Return the (X, Y) coordinate for the center point of the cell that contains the specified text.  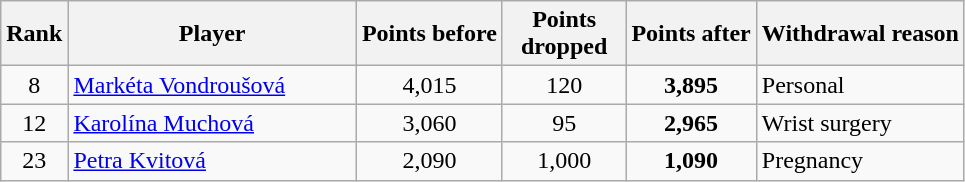
Points after (691, 34)
Personal (860, 85)
Pregnancy (860, 161)
2,090 (429, 161)
Wrist surgery (860, 123)
Petra Kvitová (212, 161)
Markéta Vondroušová (212, 85)
4,015 (429, 85)
1,000 (564, 161)
Withdrawal reason (860, 34)
3,060 (429, 123)
Rank (34, 34)
23 (34, 161)
12 (34, 123)
Karolína Muchová (212, 123)
Points dropped (564, 34)
1,090 (691, 161)
Points before (429, 34)
120 (564, 85)
Player (212, 34)
95 (564, 123)
3,895 (691, 85)
8 (34, 85)
2,965 (691, 123)
